From the cell containing the given text, extract its center point as (x, y) coordinate. 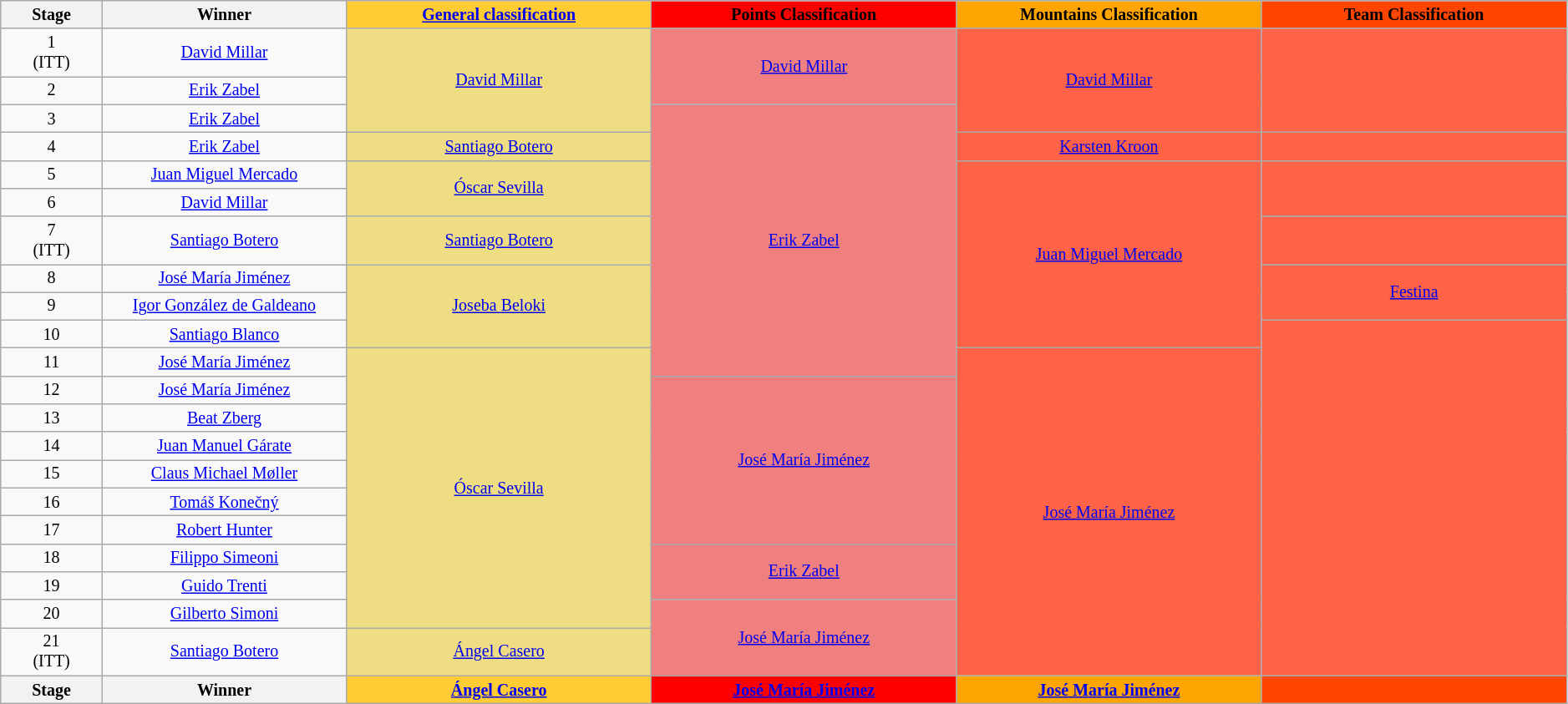
Santiago Blanco (224, 334)
Robert Hunter (224, 529)
Tomáš Konečný (224, 503)
2 (52, 90)
21(ITT) (52, 651)
10 (52, 334)
Karsten Kroon (1109, 147)
9 (52, 306)
Juan Manuel Gárate (224, 446)
14 (52, 446)
General classification (500, 15)
Team Classification (1413, 15)
Guido Trenti (224, 586)
6 (52, 202)
17 (52, 529)
Festina (1413, 292)
19 (52, 586)
5 (52, 174)
4 (52, 147)
3 (52, 119)
Mountains Classification (1109, 15)
18 (52, 558)
12 (52, 391)
Beat Zberg (224, 418)
8 (52, 279)
Joseba Beloki (500, 306)
13 (52, 418)
Filippo Simeoni (224, 558)
Igor González de Galdeano (224, 306)
1(ITT) (52, 53)
Gilberto Simoni (224, 613)
Claus Michael Møller (224, 474)
15 (52, 474)
20 (52, 613)
16 (52, 503)
7(ITT) (52, 241)
Points Classification (804, 15)
11 (52, 362)
